For the text-containing cell, return its midpoint in [X, Y] coordinate format. 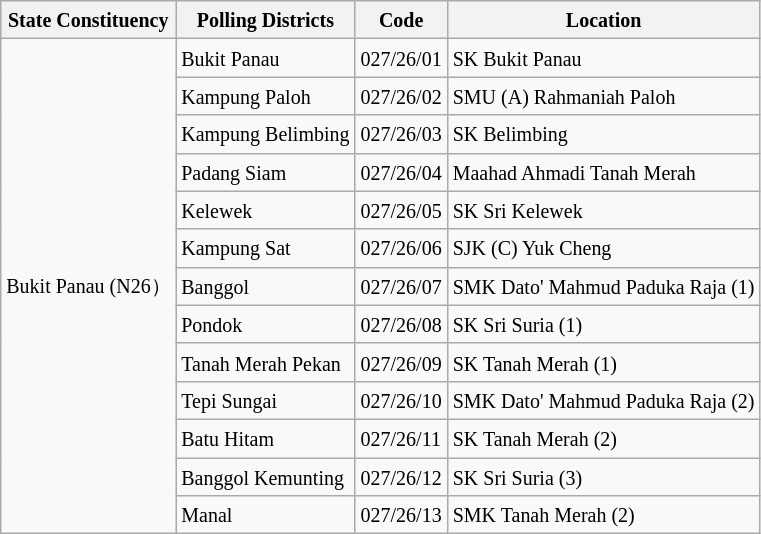
Kampung Paloh [266, 96]
Bukit Panau [266, 58]
Maahad Ahmadi Tanah Merah [604, 172]
SK Sri Suria (1) [604, 324]
SK Tanah Merah (1) [604, 362]
027/26/13 [401, 515]
Banggol Kemunting [266, 477]
SK Tanah Merah (2) [604, 438]
SMK Dato' Mahmud Paduka Raja (2) [604, 400]
Manal [266, 515]
Banggol [266, 286]
Padang Siam [266, 172]
SMK Tanah Merah (2) [604, 515]
027/26/05 [401, 210]
Location [604, 20]
027/26/02 [401, 96]
Tepi Sungai [266, 400]
027/26/04 [401, 172]
Polling Districts [266, 20]
027/26/06 [401, 248]
SK Sri Kelewek [604, 210]
State Constituency [88, 20]
Kampung Sat [266, 248]
Pondok [266, 324]
SJK (C) Yuk Cheng [604, 248]
SMU (A) Rahmaniah Paloh [604, 96]
027/26/08 [401, 324]
027/26/01 [401, 58]
027/26/03 [401, 134]
027/26/10 [401, 400]
Batu Hitam [266, 438]
Kelewek [266, 210]
Kampung Belimbing [266, 134]
Tanah Merah Pekan [266, 362]
SK Bukit Panau [604, 58]
SK Sri Suria (3) [604, 477]
027/26/09 [401, 362]
027/26/12 [401, 477]
SMK Dato' Mahmud Paduka Raja (1) [604, 286]
Bukit Panau (N26） [88, 286]
027/26/07 [401, 286]
SK Belimbing [604, 134]
027/26/11 [401, 438]
Code [401, 20]
